Identify which cell holds the provided text, then report its [x, y] central coordinate. 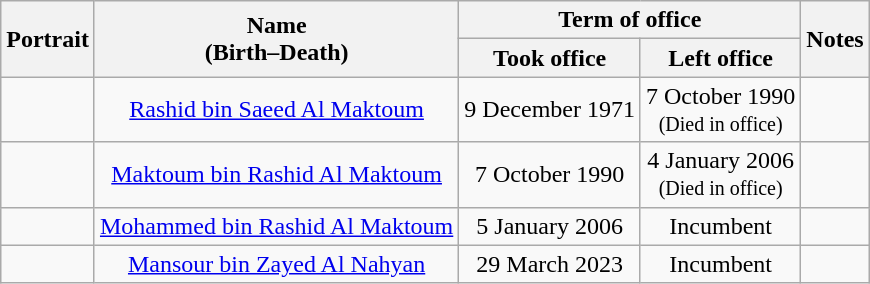
9 December 1971 [550, 110]
7 October 1990(Died in office) [720, 110]
Mohammed bin Rashid Al Maktoum [276, 226]
5 January 2006 [550, 226]
Maktoum bin Rashid Al Maktoum [276, 174]
Portrait [48, 39]
Left office [720, 58]
Took office [550, 58]
29 March 2023 [550, 264]
Name(Birth–Death) [276, 39]
Rashid bin Saeed Al Maktoum [276, 110]
Notes [835, 39]
Mansour bin Zayed Al Nahyan [276, 264]
Term of office [630, 20]
7 October 1990 [550, 174]
4 January 2006(Died in office) [720, 174]
